Output the [x, y] coordinate of the center of the cell containing the given text.  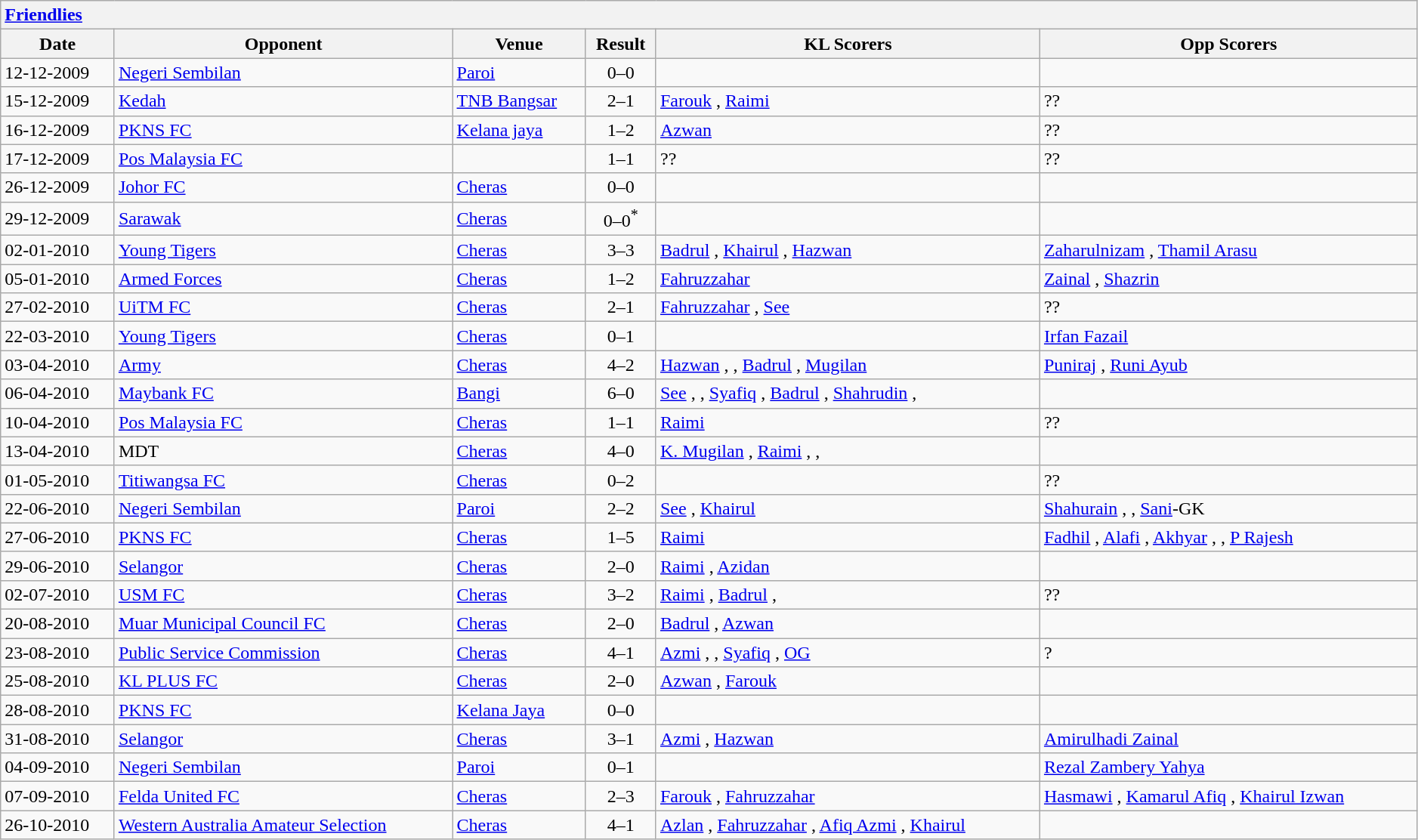
Azmi , , Syafiq , OG [848, 653]
Zaharulnizam , Thamil Arasu [1228, 250]
Azwan , Farouk [848, 681]
28-08-2010 [57, 710]
22-06-2010 [57, 508]
Bangi [519, 394]
Raimi , Badrul , [848, 594]
Date [57, 44]
Fahruzzahar , See [848, 307]
Felda United FC [283, 796]
? [1228, 653]
KL PLUS FC [283, 681]
0–2 [621, 480]
2–2 [621, 508]
Venue [519, 44]
22-03-2010 [57, 336]
Sarawak [283, 219]
Opp Scorers [1228, 44]
Titiwangsa FC [283, 480]
13-04-2010 [57, 451]
31-08-2010 [57, 739]
23-08-2010 [57, 653]
Azwan [848, 130]
26-12-2009 [57, 187]
17-12-2009 [57, 159]
Badrul , Khairul , Hazwan [848, 250]
06-04-2010 [57, 394]
05-01-2010 [57, 279]
10-04-2010 [57, 422]
Farouk , Fahruzzahar [848, 796]
TNB Bangsar [519, 101]
1–5 [621, 537]
Opponent [283, 44]
Muar Municipal Council FC [283, 624]
Badrul , Azwan [848, 624]
15-12-2009 [57, 101]
KL Scorers [848, 44]
Hazwan , , Badrul , Mugilan [848, 365]
Maybank FC [283, 394]
Western Australia Amateur Selection [283, 825]
02-01-2010 [57, 250]
6–0 [621, 394]
Friendlies [709, 15]
Shahurain , , Sani-GK [1228, 508]
Zainal , Shazrin [1228, 279]
Hasmawi , Kamarul Afiq , Khairul Izwan [1228, 796]
3–1 [621, 739]
3–2 [621, 594]
04-09-2010 [57, 767]
Azmi , Hazwan [848, 739]
Irfan Fazail [1228, 336]
Fahruzzahar [848, 279]
12-12-2009 [57, 73]
See , , Syafiq , Badrul , Shahrudin , [848, 394]
Puniraj , Runi Ayub [1228, 365]
26-10-2010 [57, 825]
Kelana jaya [519, 130]
16-12-2009 [57, 130]
25-08-2010 [57, 681]
27-02-2010 [57, 307]
2–3 [621, 796]
Farouk , Raimi [848, 101]
Amirulhadi Zainal [1228, 739]
29-12-2009 [57, 219]
07-09-2010 [57, 796]
USM FC [283, 594]
Public Service Commission [283, 653]
Result [621, 44]
K. Mugilan , Raimi , , [848, 451]
27-06-2010 [57, 537]
0–0* [621, 219]
Rezal Zambery Yahya [1228, 767]
01-05-2010 [57, 480]
Kelana Jaya [519, 710]
See , Khairul [848, 508]
20-08-2010 [57, 624]
Armed Forces [283, 279]
MDT [283, 451]
29-06-2010 [57, 566]
4–2 [621, 365]
3–3 [621, 250]
Kedah [283, 101]
Azlan , Fahruzzahar , Afiq Azmi , Khairul [848, 825]
4–0 [621, 451]
Raimi , Azidan [848, 566]
Johor FC [283, 187]
Fadhil , Alafi , Akhyar , , P Rajesh [1228, 537]
02-07-2010 [57, 594]
UiTM FC [283, 307]
03-04-2010 [57, 365]
Army [283, 365]
